For the text-containing cell, return its midpoint in [x, y] coordinate format. 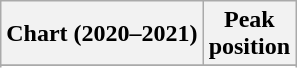
Chart (2020–2021) [102, 34]
Peakposition [249, 34]
